Capture the cell that displays the provided text and extract its [X, Y] central coordinate. 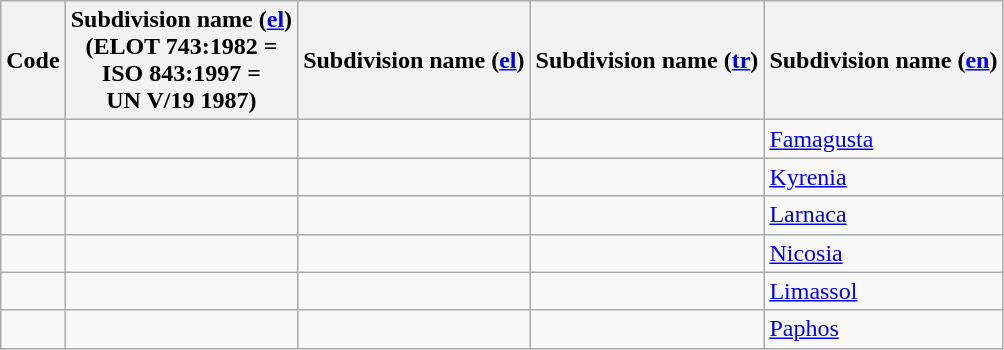
Subdivision name (el) [414, 60]
Subdivision name (en) [884, 60]
Paphos [884, 329]
Code [33, 60]
Limassol [884, 291]
Famagusta [884, 139]
Nicosia [884, 253]
Kyrenia [884, 177]
Subdivision name (tr) [647, 60]
Larnaca [884, 215]
Subdivision name (el)(ELOT 743:1982 =ISO 843:1997 =UN V/19 1987) [181, 60]
